Output the [x, y] coordinate of the center of the cell containing the given text.  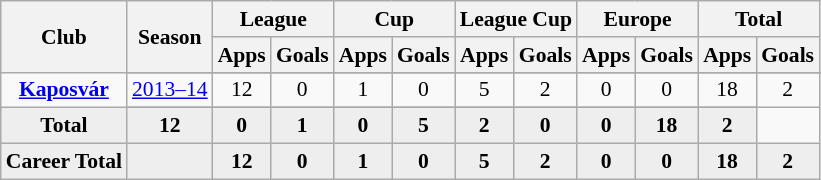
Club [64, 36]
Season [170, 36]
League [274, 19]
Europe [638, 19]
League Cup [516, 19]
Cup [394, 19]
Kaposvár [64, 90]
2013–14 [170, 90]
Career Total [64, 162]
